Provide the (x, y) coordinate of the cell's center where the given text is located.  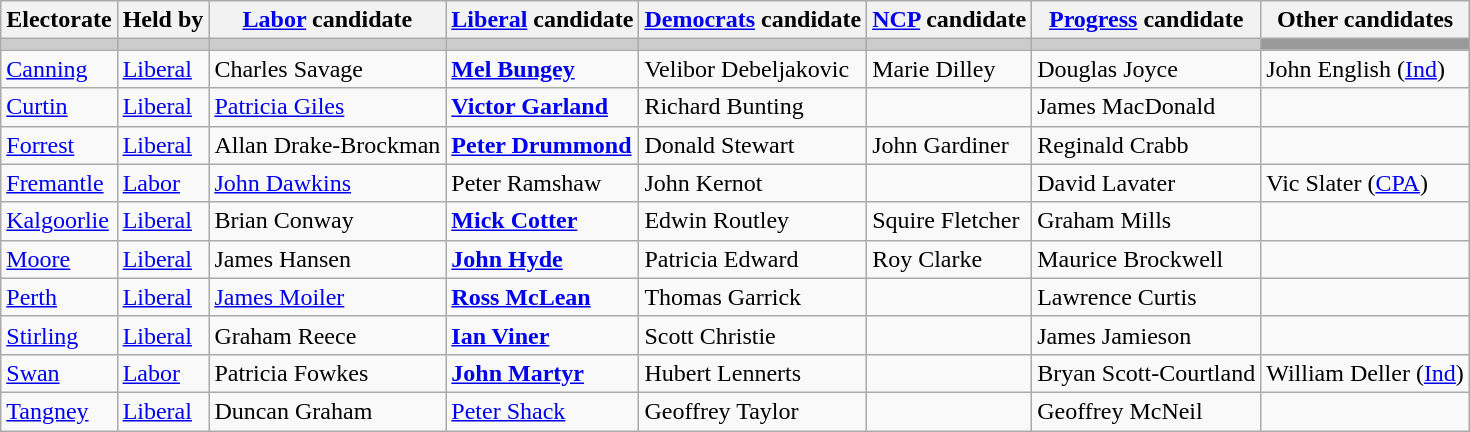
John Martyr (542, 373)
Velibor Debeljakovic (753, 69)
Labor candidate (328, 20)
Liberal candidate (542, 20)
John Dawkins (328, 183)
William Deller (Ind) (1366, 373)
Douglas Joyce (1146, 69)
Forrest (59, 145)
Edwin Routley (753, 221)
NCP candidate (950, 20)
Swan (59, 373)
Reginald Crabb (1146, 145)
Tangney (59, 411)
Duncan Graham (328, 411)
Graham Mills (1146, 221)
Squire Fletcher (950, 221)
Maurice Brockwell (1146, 259)
Ian Viner (542, 335)
Peter Ramshaw (542, 183)
Geoffrey McNeil (1146, 411)
Perth (59, 297)
David Lavater (1146, 183)
Mel Bungey (542, 69)
Vic Slater (CPA) (1366, 183)
Scott Christie (753, 335)
Hubert Lennerts (753, 373)
John Gardiner (950, 145)
Marie Dilley (950, 69)
Electorate (59, 20)
Democrats candidate (753, 20)
Peter Shack (542, 411)
John Kernot (753, 183)
Patricia Fowkes (328, 373)
Patricia Giles (328, 107)
James MacDonald (1146, 107)
Graham Reece (328, 335)
Allan Drake-Brockman (328, 145)
Patricia Edward (753, 259)
Donald Stewart (753, 145)
Progress candidate (1146, 20)
James Moiler (328, 297)
John Hyde (542, 259)
Bryan Scott-Courtland (1146, 373)
Kalgoorlie (59, 221)
Thomas Garrick (753, 297)
Canning (59, 69)
Ross McLean (542, 297)
Charles Savage (328, 69)
Mick Cotter (542, 221)
Fremantle (59, 183)
Stirling (59, 335)
Peter Drummond (542, 145)
Moore (59, 259)
Brian Conway (328, 221)
Richard Bunting (753, 107)
Curtin (59, 107)
Held by (163, 20)
John English (Ind) (1366, 69)
James Hansen (328, 259)
Roy Clarke (950, 259)
Other candidates (1366, 20)
James Jamieson (1146, 335)
Victor Garland (542, 107)
Geoffrey Taylor (753, 411)
Lawrence Curtis (1146, 297)
